Return the (X, Y) coordinate for the center point of the cell that contains the specified text.  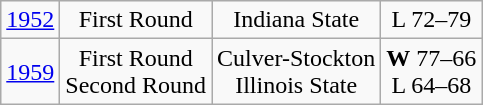
First Round (136, 20)
W 77–66L 64–68 (432, 72)
First RoundSecond Round (136, 72)
1959 (30, 72)
1952 (30, 20)
Indiana State (296, 20)
L 72–79 (432, 20)
Culver-StocktonIllinois State (296, 72)
